Capture the cell that displays the provided text and extract its [x, y] central coordinate. 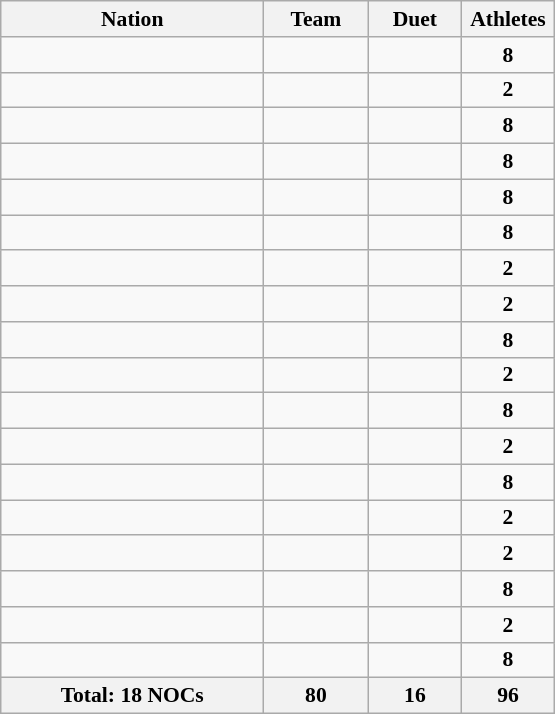
Duet [414, 19]
Nation [132, 19]
Athletes [508, 19]
16 [414, 696]
80 [316, 696]
Team [316, 19]
Total: 18 NOCs [132, 696]
96 [508, 696]
